Extract the [x, y] coordinate from the center of the cell holding the provided text.  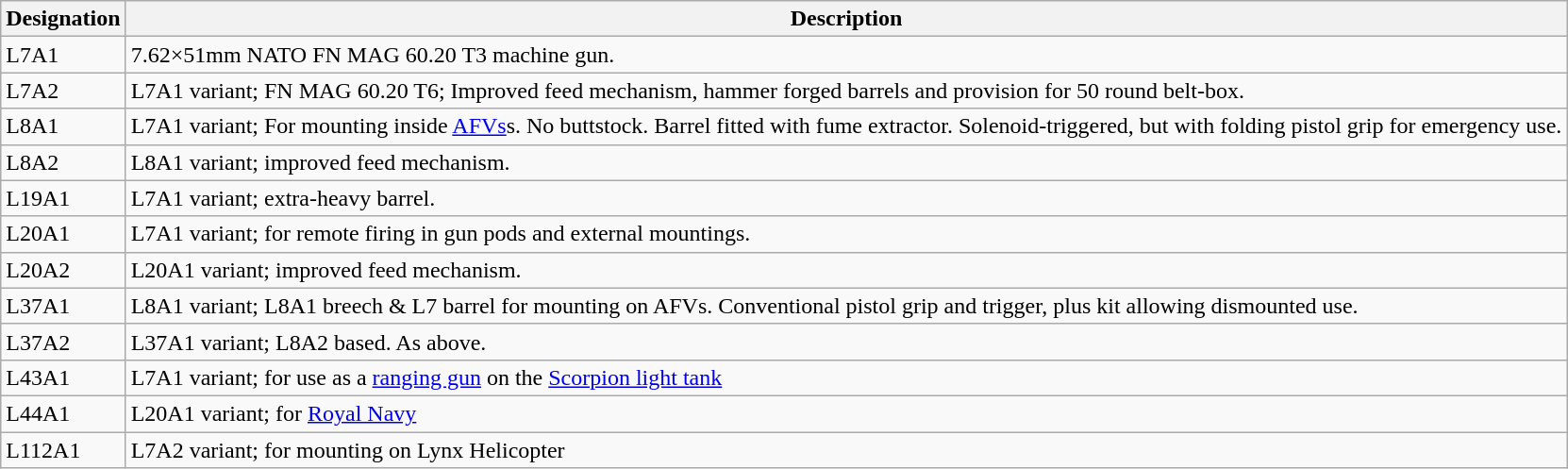
L43A1 [63, 377]
L112A1 [63, 450]
L20A1 variant; improved feed mechanism. [846, 270]
L7A1 variant; FN MAG 60.20 T6; Improved feed mechanism, hammer forged barrels and provision for 50 round belt-box. [846, 91]
L7A1 variant; extra-heavy barrel. [846, 198]
L44A1 [63, 413]
L20A2 [63, 270]
L20A1 variant; for Royal Navy [846, 413]
L8A1 variant; L8A1 breech & L7 barrel for mounting on AFVs. Conventional pistol grip and trigger, plus kit allowing dismounted use. [846, 306]
L7A1 variant; for remote firing in gun pods and external mountings. [846, 234]
L7A2 variant; for mounting on Lynx Helicopter [846, 450]
L8A1 [63, 126]
L7A1 variant; for use as a ranging gun on the Scorpion light tank [846, 377]
7.62×51mm NATO FN MAG 60.20 T3 machine gun. [846, 55]
L8A1 variant; improved feed mechanism. [846, 162]
L20A1 [63, 234]
Designation [63, 19]
L37A2 [63, 342]
L8A2 [63, 162]
L37A1 [63, 306]
L37A1 variant; L8A2 based. As above. [846, 342]
Description [846, 19]
L7A1 [63, 55]
L19A1 [63, 198]
L7A2 [63, 91]
